Determine the [X, Y] coordinate at the center of the cell enclosing the given text.  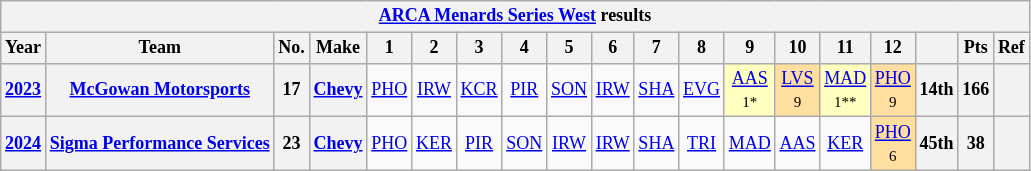
Pts [976, 48]
AAS [798, 144]
Year [24, 48]
PHO6 [892, 144]
KCR [479, 90]
AAS1* [750, 90]
14th [936, 90]
Team [160, 48]
ARCA Menards Series West results [515, 16]
No. [292, 48]
PHO9 [892, 90]
LVS9 [798, 90]
10 [798, 48]
McGowan Motorsports [160, 90]
7 [656, 48]
2024 [24, 144]
23 [292, 144]
1 [390, 48]
12 [892, 48]
MAD1** [846, 90]
9 [750, 48]
17 [292, 90]
Sigma Performance Services [160, 144]
Make [338, 48]
EVG [702, 90]
45th [936, 144]
11 [846, 48]
166 [976, 90]
38 [976, 144]
5 [570, 48]
TRI [702, 144]
6 [612, 48]
2 [434, 48]
4 [524, 48]
3 [479, 48]
MAD [750, 144]
8 [702, 48]
2023 [24, 90]
Ref [1012, 48]
